Scan for the cell matching the given text and deliver its [X, Y] coordinate at center. 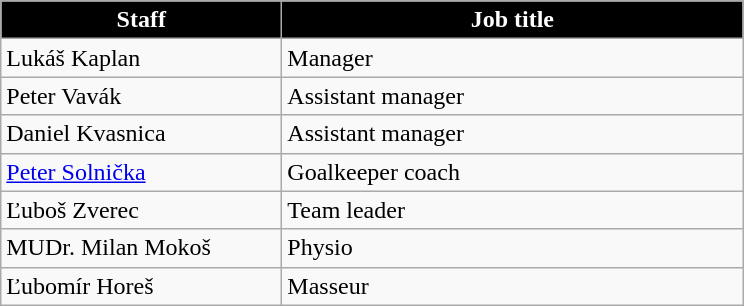
Job title [512, 20]
Staff [142, 20]
Team leader [512, 210]
Peter Solnička [142, 172]
Masseur [512, 286]
Daniel Kvasnica [142, 134]
Manager [512, 58]
Ľubomír Horeš [142, 286]
Lukáš Kaplan [142, 58]
Peter Vavák [142, 96]
Physio [512, 248]
MUDr. Milan Mokoš [142, 248]
Ľuboš Zverec [142, 210]
Goalkeeper coach [512, 172]
